Capture the cell that displays the provided text and extract its [X, Y] central coordinate. 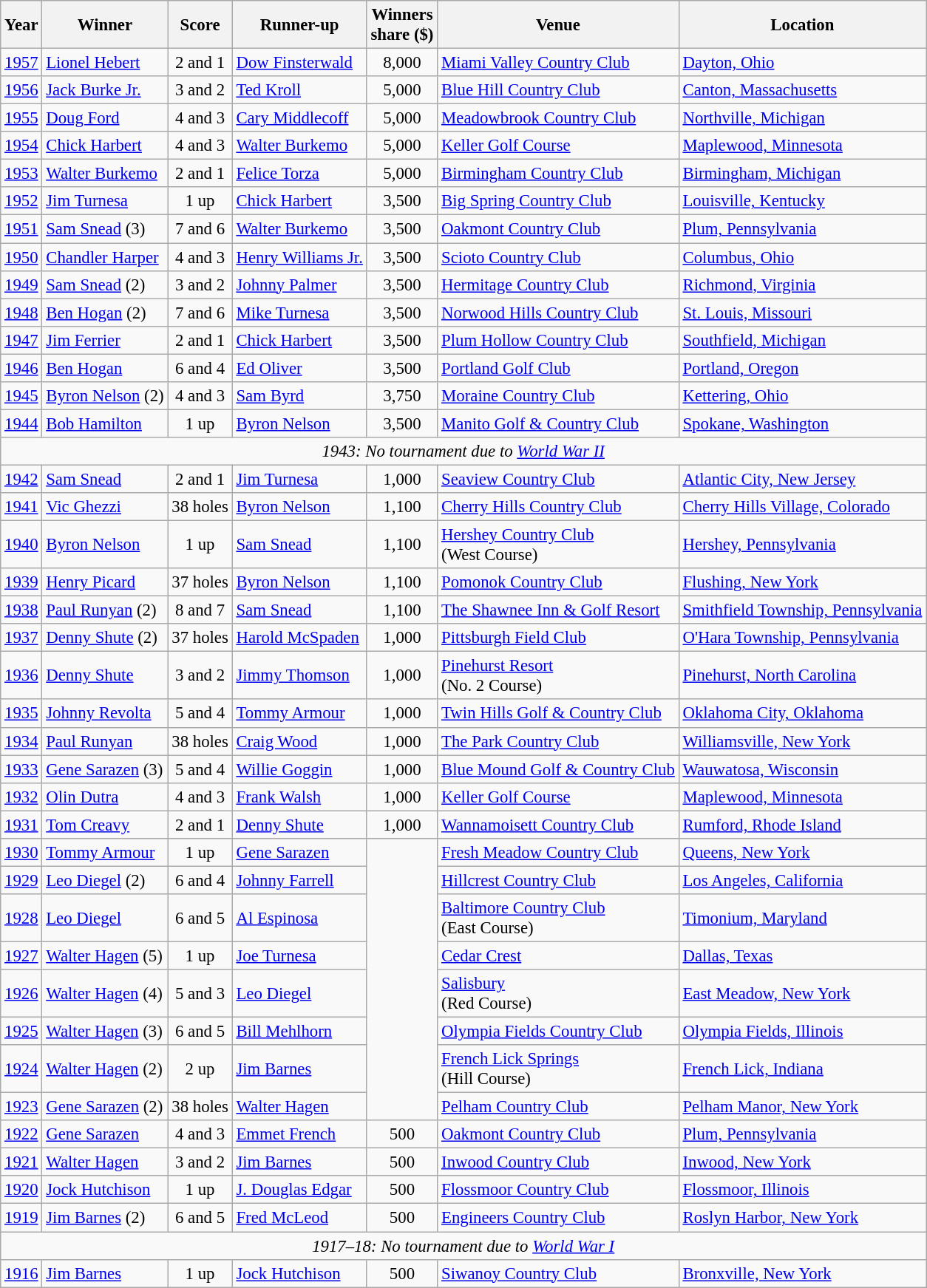
Flossmoor, Illinois [802, 1190]
Queens, New York [802, 853]
Rumford, Rhode Island [802, 825]
Denny Shute (2) [105, 638]
Cedar Crest [558, 955]
J. Douglas Edgar [299, 1190]
1946 [21, 368]
The Park Country Club [558, 741]
Hershey Country Club(West Course) [558, 545]
Baltimore Country Club(East Course) [558, 918]
Big Spring Country Club [558, 202]
Louisville, Kentucky [802, 202]
Walter Hagen (3) [105, 1032]
Engineers Country Club [558, 1218]
1927 [21, 955]
Sam Snead (2) [105, 284]
Dow Finsterwald [299, 63]
The Shawnee Inn & Golf Resort [558, 610]
Los Angeles, California [802, 880]
Olympia Fields, Illinois [802, 1032]
1934 [21, 741]
1952 [21, 202]
Runner-up [299, 25]
Oklahoma City, Oklahoma [802, 714]
Blue Hill Country Club [558, 90]
Flossmoor Country Club [558, 1190]
1950 [21, 257]
Winnersshare ($) [402, 25]
Moraine Country Club [558, 396]
Johnny Palmer [299, 284]
O'Hara Township, Pennsylvania [802, 638]
Henry Williams Jr. [299, 257]
Northville, Michigan [802, 118]
Hillcrest Country Club [558, 880]
Gene Sarazen (2) [105, 1107]
Norwood Hills Country Club [558, 313]
1928 [21, 918]
Roslyn Harbor, New York [802, 1218]
1945 [21, 396]
Sam Snead (3) [105, 229]
Johnny Farrell [299, 880]
1942 [21, 479]
Mike Turnesa [299, 313]
1921 [21, 1162]
Fred McLeod [299, 1218]
1926 [21, 993]
Seaview Country Club [558, 479]
1932 [21, 797]
Richmond, Virginia [802, 284]
Olin Dutra [105, 797]
1947 [21, 340]
1938 [21, 610]
Hershey, Pennsylvania [802, 545]
Salisbury(Red Course) [558, 993]
1922 [21, 1134]
Ben Hogan [105, 368]
1917–18: No tournament due to World War I [463, 1246]
Walter Hagen (5) [105, 955]
Bronxville, New York [802, 1273]
1954 [21, 146]
Plum Hollow Country Club [558, 340]
Venue [558, 25]
Chandler Harper [105, 257]
Ed Oliver [299, 368]
Vic Ghezzi [105, 507]
1939 [21, 582]
1949 [21, 284]
Jim Ferrier [105, 340]
Jimmy Thomson [299, 675]
East Meadow, New York [802, 993]
Williamsville, New York [802, 741]
Pinehurst Resort(No. 2 Course) [558, 675]
Wannamoisett Country Club [558, 825]
Miami Valley Country Club [558, 63]
1929 [21, 880]
1935 [21, 714]
Paul Runyan [105, 741]
1940 [21, 545]
1931 [21, 825]
Columbus, Ohio [802, 257]
Birmingham Country Club [558, 174]
Jim Barnes (2) [105, 1218]
Jack Burke Jr. [105, 90]
Scioto Country Club [558, 257]
Pelham Country Club [558, 1107]
Ben Hogan (2) [105, 313]
3,750 [402, 396]
Pelham Manor, New York [802, 1107]
Walter Hagen (4) [105, 993]
1930 [21, 853]
Fresh Meadow Country Club [558, 853]
Joe Turnesa [299, 955]
Cherry Hills Country Club [558, 507]
Twin Hills Golf & Country Club [558, 714]
Portland, Oregon [802, 368]
1933 [21, 769]
Inwood, New York [802, 1162]
Pinehurst, North Carolina [802, 675]
Johnny Revolta [105, 714]
Meadowbrook Country Club [558, 118]
Timonium, Maryland [802, 918]
1948 [21, 313]
Pittsburgh Field Club [558, 638]
Winner [105, 25]
1923 [21, 1107]
Henry Picard [105, 582]
8,000 [402, 63]
1953 [21, 174]
Doug Ford [105, 118]
Gene Sarazen (3) [105, 769]
Wauwatosa, Wisconsin [802, 769]
Leo Diegel (2) [105, 880]
1924 [21, 1069]
1951 [21, 229]
Portland Golf Club [558, 368]
Ted Kroll [299, 90]
Emmet French [299, 1134]
1925 [21, 1032]
Canton, Massachusetts [802, 90]
Cherry Hills Village, Colorado [802, 507]
Craig Wood [299, 741]
1919 [21, 1218]
1941 [21, 507]
Location [802, 25]
Kettering, Ohio [802, 396]
Southfield, Michigan [802, 340]
Blue Mound Golf & Country Club [558, 769]
Inwood Country Club [558, 1162]
Lionel Hebert [105, 63]
1957 [21, 63]
Harold McSpaden [299, 638]
Dayton, Ohio [802, 63]
Smithfield Township, Pennsylvania [802, 610]
Atlantic City, New Jersey [802, 479]
Manito Golf & Country Club [558, 423]
1937 [21, 638]
Byron Nelson (2) [105, 396]
Olympia Fields Country Club [558, 1032]
Spokane, Washington [802, 423]
8 and 7 [200, 610]
Walter Hagen (2) [105, 1069]
Hermitage Country Club [558, 284]
Paul Runyan (2) [105, 610]
Flushing, New York [802, 582]
Dallas, Texas [802, 955]
1956 [21, 90]
1916 [21, 1273]
1955 [21, 118]
Tom Creavy [105, 825]
Sam Byrd [299, 396]
French Lick, Indiana [802, 1069]
2 up [200, 1069]
Frank Walsh [299, 797]
Pomonok Country Club [558, 582]
1920 [21, 1190]
Siwanoy Country Club [558, 1273]
Birmingham, Michigan [802, 174]
1944 [21, 423]
Year [21, 25]
1936 [21, 675]
St. Louis, Missouri [802, 313]
Cary Middlecoff [299, 118]
Score [200, 25]
French Lick Springs(Hill Course) [558, 1069]
5 and 3 [200, 993]
Willie Goggin [299, 769]
1943: No tournament due to World War II [463, 452]
Al Espinosa [299, 918]
Bob Hamilton [105, 423]
Bill Mehlhorn [299, 1032]
Felice Torza [299, 174]
